Find where the given text appears and provide that cell's center as (x, y) coordinate. 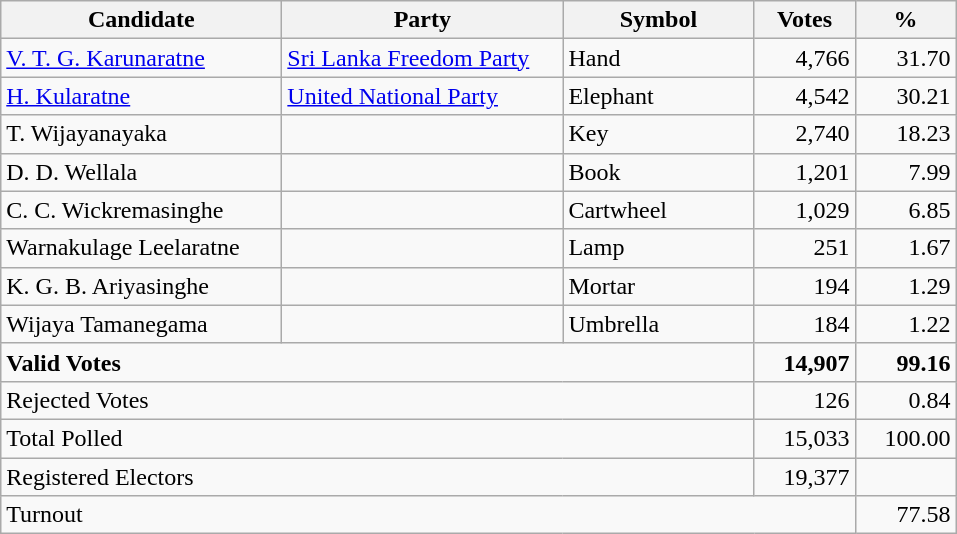
30.21 (906, 96)
% (906, 20)
Warnakulage Leelaratne (142, 248)
31.70 (906, 58)
V. T. G. Karunaratne (142, 58)
Total Polled (378, 438)
100.00 (906, 438)
H. Kularatne (142, 96)
D. D. Wellala (142, 172)
1.22 (906, 324)
194 (804, 286)
Wijaya Tamanegama (142, 324)
184 (804, 324)
Sri Lanka Freedom Party (422, 58)
Hand (658, 58)
Registered Electors (378, 477)
Votes (804, 20)
4,542 (804, 96)
Turnout (428, 515)
1.67 (906, 248)
Candidate (142, 20)
Rejected Votes (378, 400)
99.16 (906, 362)
T. Wijayanayaka (142, 134)
Umbrella (658, 324)
14,907 (804, 362)
United National Party (422, 96)
1.29 (906, 286)
C. C. Wickremasinghe (142, 210)
Valid Votes (378, 362)
6.85 (906, 210)
Symbol (658, 20)
Party (422, 20)
2,740 (804, 134)
77.58 (906, 515)
251 (804, 248)
Book (658, 172)
19,377 (804, 477)
Cartwheel (658, 210)
0.84 (906, 400)
7.99 (906, 172)
K. G. B. Ariyasinghe (142, 286)
1,029 (804, 210)
15,033 (804, 438)
18.23 (906, 134)
1,201 (804, 172)
126 (804, 400)
Mortar (658, 286)
Key (658, 134)
Lamp (658, 248)
4,766 (804, 58)
Elephant (658, 96)
